Identify which cell holds the provided text, then report its (X, Y) central coordinate. 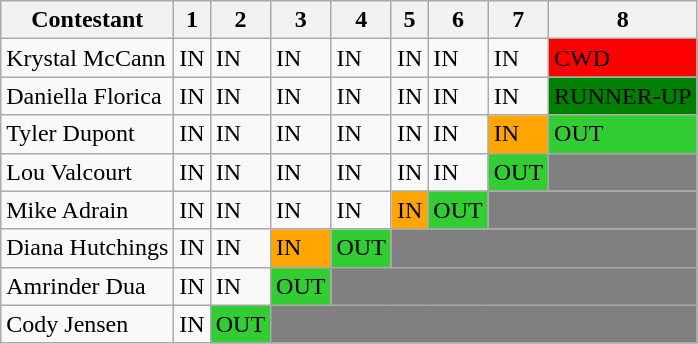
2 (240, 20)
Amrinder Dua (88, 286)
5 (409, 20)
Cody Jensen (88, 324)
RUNNER-UP (623, 96)
3 (301, 20)
Krystal McCann (88, 58)
1 (192, 20)
Daniella Florica (88, 96)
Tyler Dupont (88, 134)
Diana Hutchings (88, 248)
4 (361, 20)
8 (623, 20)
Mike Adrain (88, 210)
6 (458, 20)
Lou Valcourt (88, 172)
Contestant (88, 20)
CWD (623, 58)
7 (518, 20)
